Return the (X, Y) coordinate for the center point of the cell that contains the specified text.  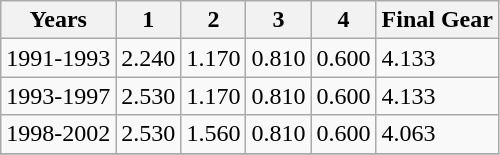
Final Gear (437, 20)
1998-2002 (58, 134)
4 (344, 20)
1993-1997 (58, 96)
Years (58, 20)
4.063 (437, 134)
2 (214, 20)
1991-1993 (58, 58)
3 (278, 20)
1 (148, 20)
2.240 (148, 58)
1.560 (214, 134)
